Return the (X, Y) coordinate for the center point of the cell that contains the specified text.  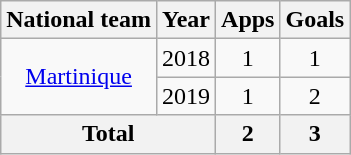
Goals (315, 20)
3 (315, 134)
2019 (186, 96)
Martinique (79, 77)
2018 (186, 58)
Total (108, 134)
Apps (248, 20)
National team (79, 20)
Year (186, 20)
